Determine the [X, Y] coordinate at the center of the cell enclosing the given text.  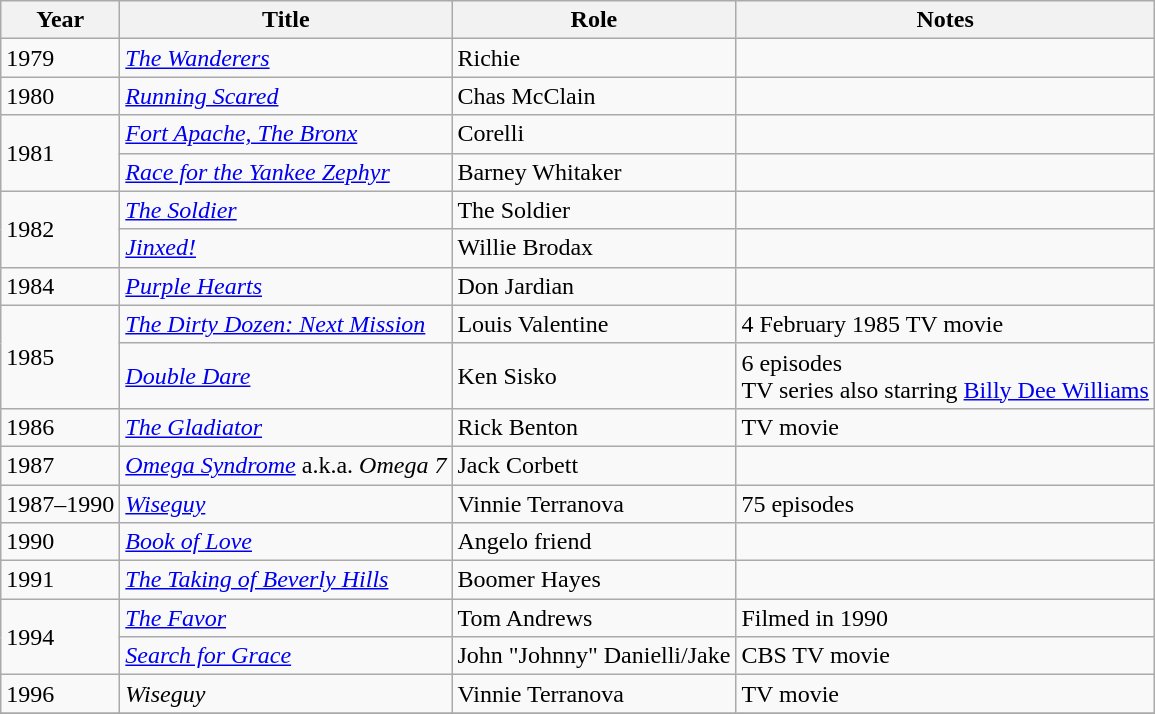
Barney Whitaker [594, 172]
1982 [60, 229]
1979 [60, 58]
Jinxed! [286, 248]
1981 [60, 153]
Double Dare [286, 376]
Notes [945, 20]
The Dirty Dozen: Next Mission [286, 324]
1987 [60, 465]
1996 [60, 694]
Boomer Hayes [594, 580]
Year [60, 20]
Filmed in 1990 [945, 618]
1985 [60, 356]
John "Johnny" Danielli/Jake [594, 656]
Louis Valentine [594, 324]
The Gladiator [286, 427]
6 episodesTV series also starring Billy Dee Williams [945, 376]
Fort Apache, The Bronx [286, 134]
1984 [60, 286]
The Wanderers [286, 58]
Willie Brodax [594, 248]
Corelli [594, 134]
1994 [60, 637]
Jack Corbett [594, 465]
Search for Grace [286, 656]
Richie [594, 58]
1986 [60, 427]
4 February 1985 TV movie [945, 324]
1990 [60, 542]
75 episodes [945, 503]
CBS TV movie [945, 656]
Tom Andrews [594, 618]
Race for the Yankee Zephyr [286, 172]
Purple Hearts [286, 286]
Angelo friend [594, 542]
Book of Love [286, 542]
1991 [60, 580]
Omega Syndrome a.k.a. Omega 7 [286, 465]
Role [594, 20]
1980 [60, 96]
Title [286, 20]
Chas McClain [594, 96]
Don Jardian [594, 286]
Running Scared [286, 96]
1987–1990 [60, 503]
Ken Sisko [594, 376]
The Favor [286, 618]
The Taking of Beverly Hills [286, 580]
Rick Benton [594, 427]
